From the cell containing the given text, extract its center point as (X, Y) coordinate. 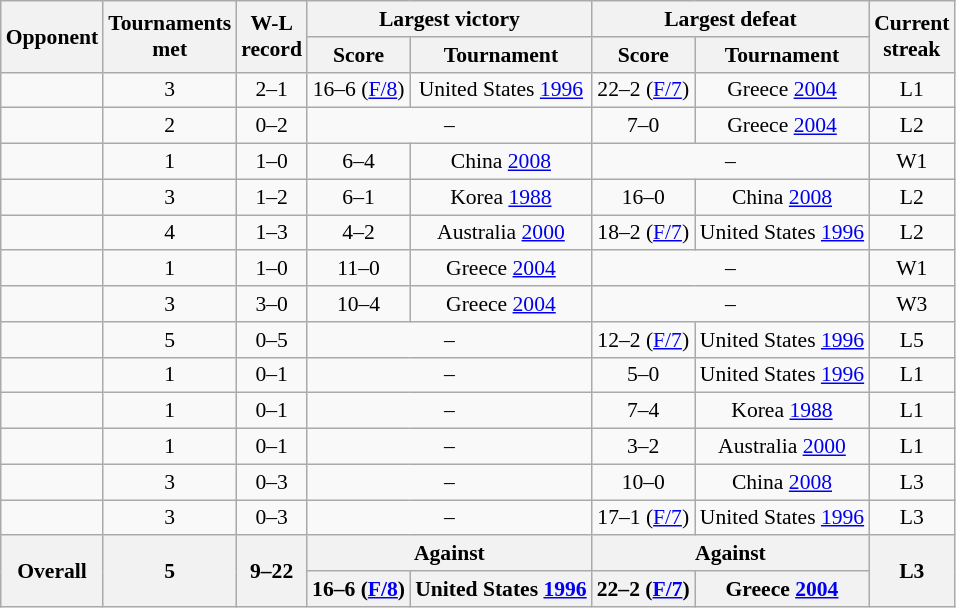
1–2 (272, 197)
11–0 (358, 269)
W-Lrecord (272, 36)
Largest victory (450, 19)
9–22 (272, 572)
4–2 (358, 233)
W3 (912, 304)
3–0 (272, 304)
Currentstreak (912, 36)
7–4 (644, 411)
4 (170, 233)
L5 (912, 340)
6–1 (358, 197)
16–0 (644, 197)
Largest defeat (730, 19)
12–2 (F/7) (644, 340)
18–2 (F/7) (644, 233)
0–5 (272, 340)
Overall (52, 572)
7–0 (644, 126)
1–3 (272, 233)
Tournamentsmet (170, 36)
5–0 (644, 375)
6–4 (358, 162)
17–1 (F/7) (644, 518)
0–2 (272, 126)
3–2 (644, 447)
2–1 (272, 90)
2 (170, 126)
10–0 (644, 482)
10–4 (358, 304)
Opponent (52, 36)
